Search for the cell housing the specified text and yield its (x, y) center coordinate. 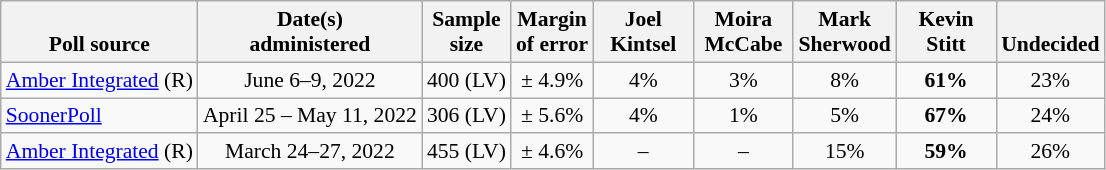
15% (844, 152)
MoiraMcCabe (743, 32)
June 6–9, 2022 (310, 80)
8% (844, 80)
23% (1050, 80)
Date(s)administered (310, 32)
5% (844, 116)
455 (LV) (466, 152)
Poll source (100, 32)
24% (1050, 116)
61% (946, 80)
MarkSherwood (844, 32)
67% (946, 116)
± 4.9% (552, 80)
Undecided (1050, 32)
Marginof error (552, 32)
April 25 – May 11, 2022 (310, 116)
JoelKintsel (643, 32)
SoonerPoll (100, 116)
± 5.6% (552, 116)
400 (LV) (466, 80)
KevinStitt (946, 32)
59% (946, 152)
3% (743, 80)
± 4.6% (552, 152)
26% (1050, 152)
March 24–27, 2022 (310, 152)
1% (743, 116)
306 (LV) (466, 116)
Samplesize (466, 32)
